For the text-containing cell, return its midpoint in (x, y) coordinate format. 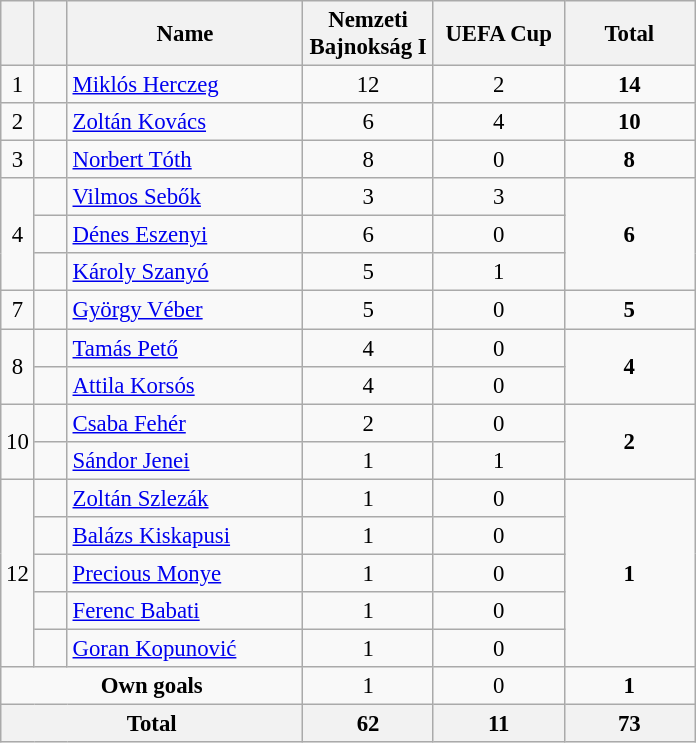
11 (498, 724)
Vilmos Sebők (185, 197)
UEFA Cup (498, 34)
62 (368, 724)
Dénes Eszenyi (185, 235)
Zoltán Kovács (185, 122)
7 (18, 310)
Ferenc Babati (185, 611)
Sándor Jenei (185, 460)
Own goals (152, 686)
Precious Monye (185, 573)
Nemzeti Bajnokság I (368, 34)
Károly Szanyó (185, 273)
Name (185, 34)
Norbert Tóth (185, 160)
Miklós Herczeg (185, 85)
Balázs Kiskapusi (185, 536)
Attila Korsós (185, 385)
György Véber (185, 310)
73 (630, 724)
14 (630, 85)
Goran Kopunović (185, 648)
Zoltán Szlezák (185, 498)
Csaba Fehér (185, 423)
Tamás Pető (185, 348)
